Extract the (x, y) coordinate from the center of the cell holding the provided text.  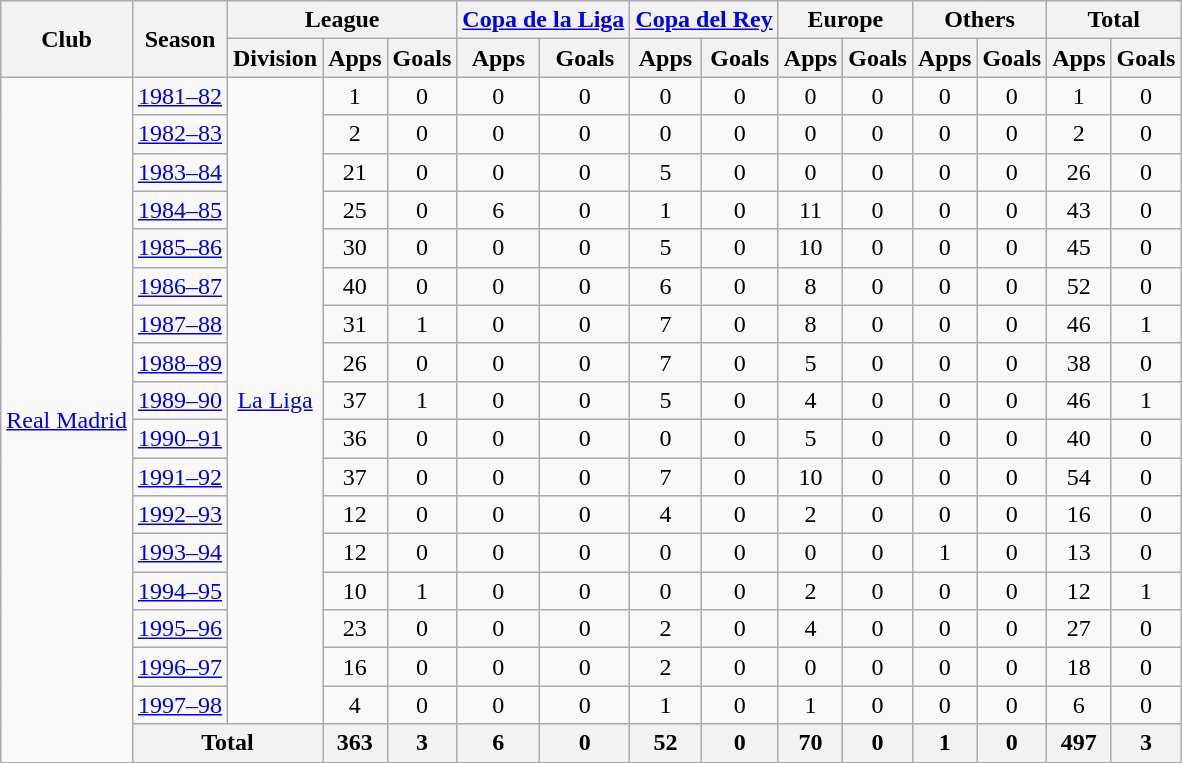
League (342, 20)
Division (276, 58)
1983–84 (180, 172)
1991–92 (180, 477)
1993–94 (180, 553)
1988–89 (180, 362)
25 (355, 210)
Season (180, 39)
45 (1079, 248)
21 (355, 172)
Real Madrid (67, 420)
Europe (845, 20)
Copa de la Liga (544, 20)
1992–93 (180, 515)
1982–83 (180, 134)
Club (67, 39)
1996–97 (180, 667)
Copa del Rey (704, 20)
36 (355, 438)
54 (1079, 477)
1995–96 (180, 629)
La Liga (276, 400)
1981–82 (180, 96)
70 (810, 743)
31 (355, 324)
1994–95 (180, 591)
1985–86 (180, 248)
1997–98 (180, 705)
30 (355, 248)
13 (1079, 553)
363 (355, 743)
18 (1079, 667)
23 (355, 629)
38 (1079, 362)
1989–90 (180, 400)
1984–85 (180, 210)
1990–91 (180, 438)
1987–88 (180, 324)
Others (979, 20)
43 (1079, 210)
27 (1079, 629)
11 (810, 210)
1986–87 (180, 286)
497 (1079, 743)
